Detect which cell encompasses the target text, then output its [x, y] center coordinate. 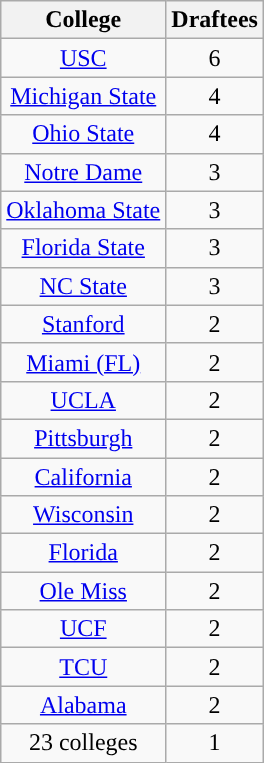
NC State [84, 286]
Pittsburgh [84, 438]
6 [215, 58]
Florida State [84, 248]
Wisconsin [84, 515]
UCLA [84, 400]
Miami (FL) [84, 362]
Florida [84, 553]
College [84, 20]
Michigan State [84, 96]
Ohio State [84, 134]
Stanford [84, 324]
California [84, 477]
USC [84, 58]
1 [215, 743]
23 colleges [84, 743]
Oklahoma State [84, 210]
Ole Miss [84, 591]
UCF [84, 629]
Notre Dame [84, 172]
TCU [84, 667]
Draftees [215, 20]
Alabama [84, 705]
